Return the (x, y) coordinate for the center point of the cell that contains the specified text.  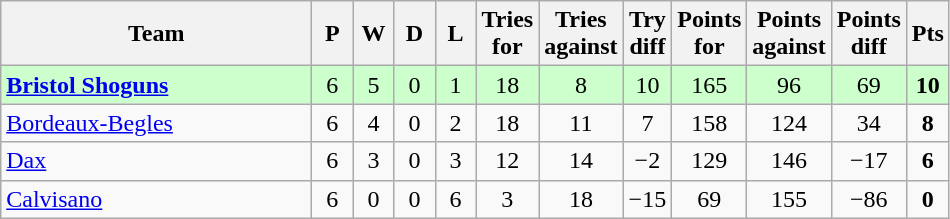
−86 (868, 199)
D (414, 34)
L (456, 34)
P (332, 34)
Team (156, 34)
−17 (868, 161)
Calvisano (156, 199)
Bristol Shoguns (156, 85)
11 (581, 123)
Bordeaux-Begles (156, 123)
Points against (789, 34)
Points for (710, 34)
124 (789, 123)
Points diff (868, 34)
Dax (156, 161)
Tries against (581, 34)
14 (581, 161)
Pts (928, 34)
155 (789, 199)
W (374, 34)
146 (789, 161)
1 (456, 85)
−2 (648, 161)
165 (710, 85)
Try diff (648, 34)
Tries for (508, 34)
−15 (648, 199)
158 (710, 123)
96 (789, 85)
5 (374, 85)
34 (868, 123)
4 (374, 123)
12 (508, 161)
129 (710, 161)
2 (456, 123)
7 (648, 123)
